Identify which cell holds the provided text, then report its (X, Y) central coordinate. 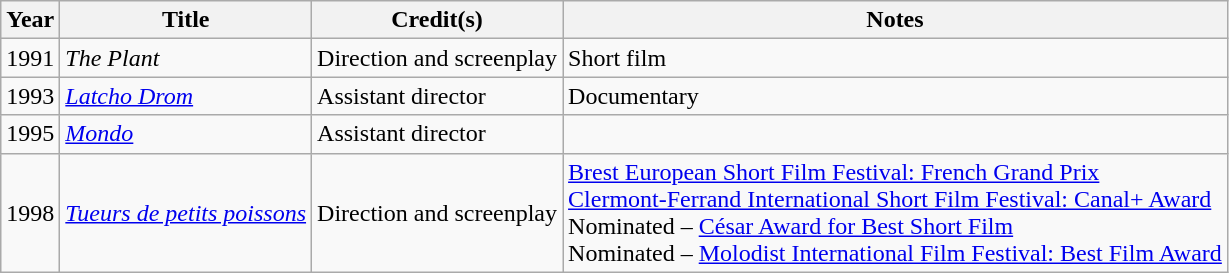
Tueurs de petits poissons (186, 212)
Title (186, 20)
1995 (30, 134)
1998 (30, 212)
Mondo (186, 134)
The Plant (186, 58)
Credit(s) (438, 20)
Latcho Drom (186, 96)
Year (30, 20)
Notes (896, 20)
Documentary (896, 96)
1991 (30, 58)
Short film (896, 58)
1993 (30, 96)
